Return the (X, Y) coordinate for the center point of the cell that contains the specified text.  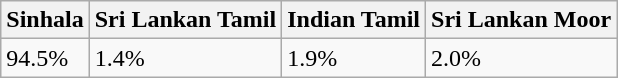
Sinhala (45, 20)
2.0% (522, 58)
1.4% (185, 58)
1.9% (354, 58)
94.5% (45, 58)
Indian Tamil (354, 20)
Sri Lankan Moor (522, 20)
Sri Lankan Tamil (185, 20)
